Output the (x, y) coordinate of the center of the cell containing the given text.  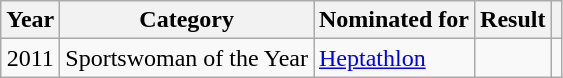
Sportswoman of the Year (187, 58)
Nominated for (394, 20)
Year (30, 20)
2011 (30, 58)
Result (513, 20)
Heptathlon (394, 58)
Category (187, 20)
